From the cell containing the given text, extract its center point as [x, y] coordinate. 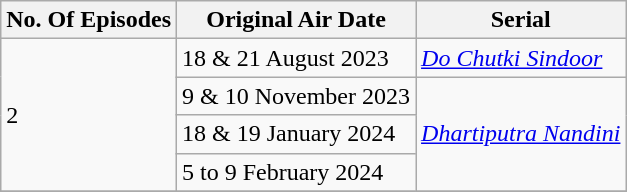
Do Chutki Sindoor [521, 58]
18 & 21 August 2023 [296, 58]
5 to 9 February 2024 [296, 172]
Dhartiputra Nandini [521, 134]
2 [89, 115]
No. Of Episodes [89, 20]
9 & 10 November 2023 [296, 96]
Serial [521, 20]
18 & 19 January 2024 [296, 134]
Original Air Date [296, 20]
